Find where the given text appears and provide that cell's center as [X, Y] coordinate. 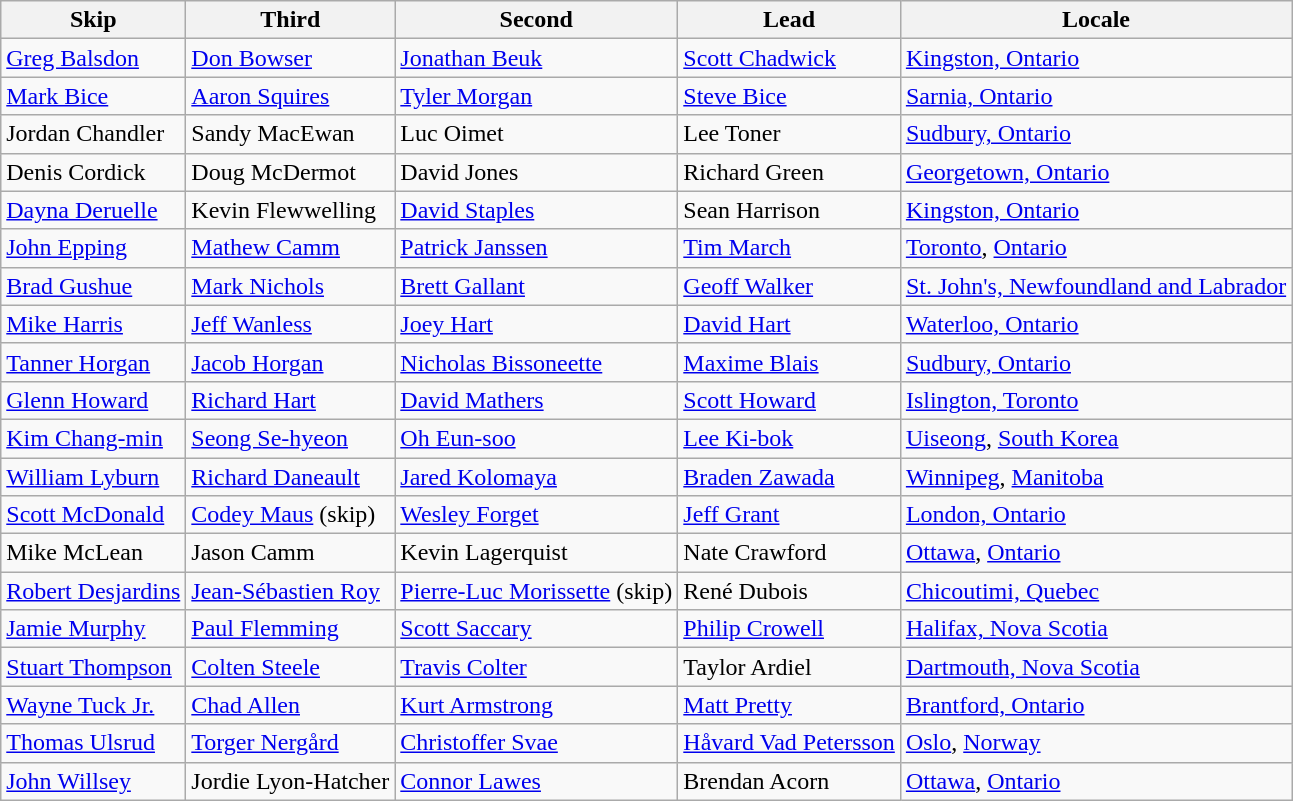
Travis Colter [536, 667]
Doug McDermot [290, 172]
Scott Saccary [536, 629]
John Willsey [94, 781]
Mark Nichols [290, 286]
Taylor Ardiel [790, 667]
Halifax, Nova Scotia [1096, 629]
Jonathan Beuk [536, 58]
Lee Ki-bok [790, 438]
Third [290, 20]
William Lyburn [94, 477]
David Jones [536, 172]
Dayna Deruelle [94, 210]
Nate Crawford [790, 553]
Wayne Tuck Jr. [94, 705]
Scott Chadwick [790, 58]
Codey Maus (skip) [290, 515]
Locale [1096, 20]
Matt Pretty [790, 705]
Stuart Thompson [94, 667]
Islington, Toronto [1096, 400]
Sean Harrison [790, 210]
Toronto, Ontario [1096, 248]
Sarnia, Ontario [1096, 96]
Robert Desjardins [94, 591]
Denis Cordick [94, 172]
Kurt Armstrong [536, 705]
Waterloo, Ontario [1096, 324]
Torger Nergård [290, 743]
Winnipeg, Manitoba [1096, 477]
Aaron Squires [290, 96]
David Staples [536, 210]
Scott McDonald [94, 515]
Jeff Grant [790, 515]
Braden Zawada [790, 477]
Joey Hart [536, 324]
Jeff Wanless [290, 324]
Jean-Sébastien Roy [290, 591]
Richard Green [790, 172]
Richard Daneault [290, 477]
Skip [94, 20]
Uiseong, South Korea [1096, 438]
Chad Allen [290, 705]
René Dubois [790, 591]
Brett Gallant [536, 286]
David Hart [790, 324]
Kim Chang-min [94, 438]
Oh Eun-soo [536, 438]
Mark Bice [94, 96]
Håvard Vad Petersson [790, 743]
Brantford, Ontario [1096, 705]
Connor Lawes [536, 781]
Paul Flemming [290, 629]
Lee Toner [790, 134]
Chicoutimi, Quebec [1096, 591]
Don Bowser [290, 58]
Jordan Chandler [94, 134]
Greg Balsdon [94, 58]
Pierre-Luc Morissette (skip) [536, 591]
Seong Se-hyeon [290, 438]
Thomas Ulsrud [94, 743]
Oslo, Norway [1096, 743]
Geoff Walker [790, 286]
John Epping [94, 248]
London, Ontario [1096, 515]
Christoffer Svae [536, 743]
Tim March [790, 248]
Mike Harris [94, 324]
Jacob Horgan [290, 362]
Colten Steele [290, 667]
Luc Oimet [536, 134]
Patrick Janssen [536, 248]
Mike McLean [94, 553]
Steve Bice [790, 96]
Wesley Forget [536, 515]
Jared Kolomaya [536, 477]
David Mathers [536, 400]
Lead [790, 20]
Jason Camm [290, 553]
Brendan Acorn [790, 781]
Jordie Lyon-Hatcher [290, 781]
Jamie Murphy [94, 629]
Kevin Lagerquist [536, 553]
Maxime Blais [790, 362]
Brad Gushue [94, 286]
Georgetown, Ontario [1096, 172]
Philip Crowell [790, 629]
Tyler Morgan [536, 96]
Mathew Camm [290, 248]
Nicholas Bissoneette [536, 362]
Tanner Horgan [94, 362]
Kevin Flewwelling [290, 210]
Dartmouth, Nova Scotia [1096, 667]
Glenn Howard [94, 400]
Second [536, 20]
St. John's, Newfoundland and Labrador [1096, 286]
Richard Hart [290, 400]
Sandy MacEwan [290, 134]
Scott Howard [790, 400]
